Return the (X, Y) coordinate for the center point of the cell that contains the specified text.  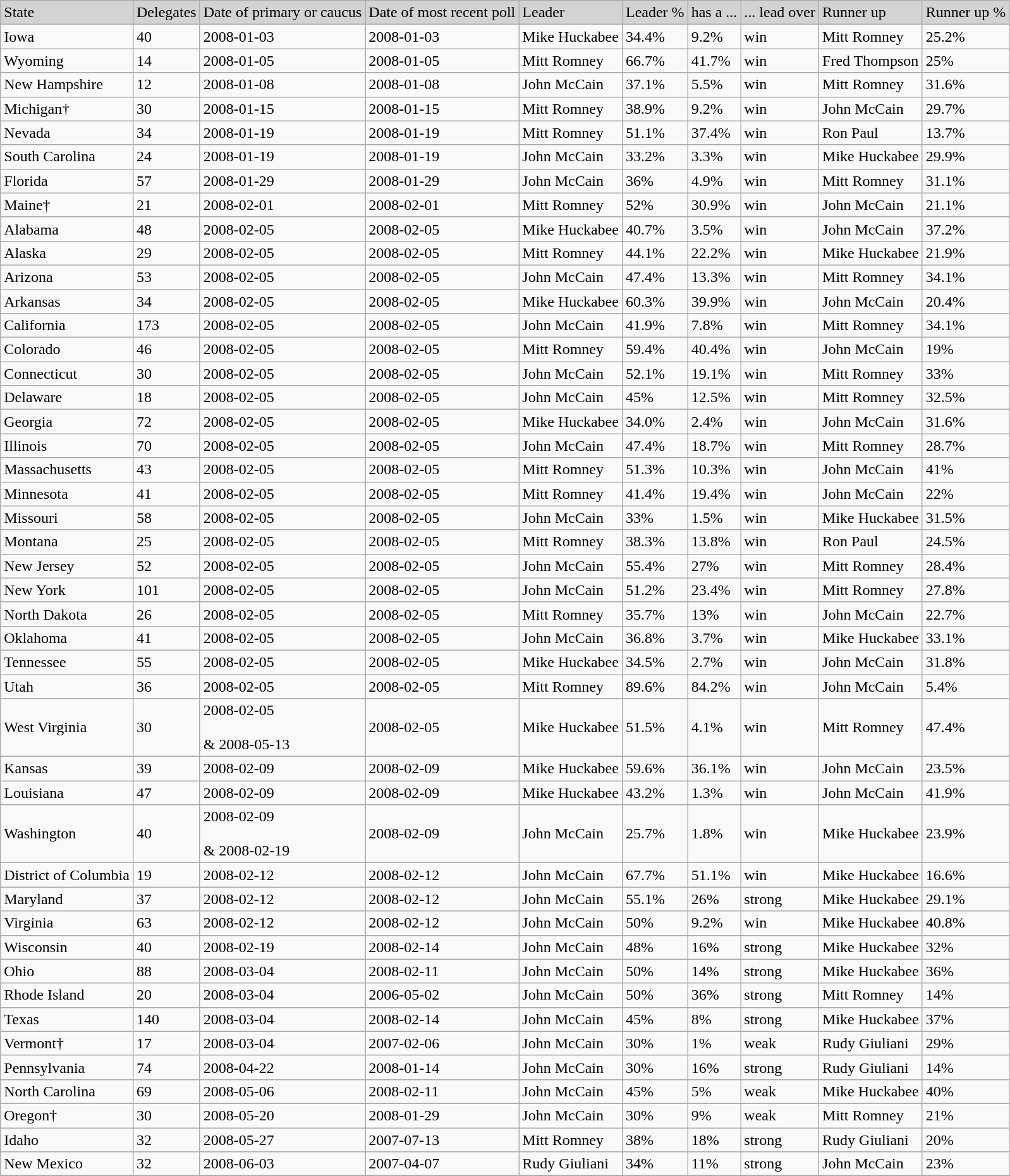
31.5% (966, 518)
Alaska (67, 253)
2008-02-19 (283, 947)
37.1% (655, 85)
3.7% (714, 638)
1.8% (714, 834)
41.4% (655, 494)
88 (166, 971)
26% (714, 899)
55.4% (655, 566)
Missouri (67, 518)
13.8% (714, 542)
32% (966, 947)
22.7% (966, 614)
22% (966, 494)
40% (966, 1091)
37.2% (966, 229)
20.4% (966, 302)
13.7% (966, 133)
34.4% (655, 37)
Idaho (67, 1140)
29% (966, 1043)
8% (714, 1019)
41.7% (714, 61)
Oregon† (67, 1115)
2007-04-07 (442, 1164)
37% (966, 1019)
74 (166, 1067)
41% (966, 470)
53 (166, 277)
44.1% (655, 253)
2008-01-14 (442, 1067)
2.7% (714, 662)
66.7% (655, 61)
Fred Thompson (871, 61)
18% (714, 1140)
57 (166, 181)
31.8% (966, 662)
10.3% (714, 470)
Wisconsin (67, 947)
Maryland (67, 899)
Illinois (67, 446)
13% (714, 614)
2006-05-02 (442, 995)
12.5% (714, 398)
29 (166, 253)
19 (166, 875)
has a ... (714, 13)
33.1% (966, 638)
173 (166, 326)
Leader (571, 13)
101 (166, 590)
38.9% (655, 109)
Ohio (67, 971)
New Mexico (67, 1164)
63 (166, 923)
2008-05-27 (283, 1140)
48 (166, 229)
21.1% (966, 205)
Massachusetts (67, 470)
9% (714, 1115)
Iowa (67, 37)
Washington (67, 834)
55 (166, 662)
29.1% (966, 899)
39 (166, 769)
Maine† (67, 205)
55.1% (655, 899)
40.7% (655, 229)
43.2% (655, 793)
40.4% (714, 350)
Tennessee (67, 662)
51.3% (655, 470)
51.5% (655, 728)
36 (166, 686)
North Dakota (67, 614)
19.1% (714, 374)
South Carolina (67, 157)
38.3% (655, 542)
4.9% (714, 181)
1% (714, 1043)
1.5% (714, 518)
Michigan† (67, 109)
67.7% (655, 875)
28.4% (966, 566)
Utah (67, 686)
24 (166, 157)
25.2% (966, 37)
2008-02-05& 2008-05-13 (283, 728)
25% (966, 61)
36.1% (714, 769)
California (67, 326)
31.1% (966, 181)
36.8% (655, 638)
5.5% (714, 85)
4.1% (714, 728)
29.7% (966, 109)
20% (966, 1140)
19.4% (714, 494)
48% (655, 947)
72 (166, 422)
1.3% (714, 793)
18.7% (714, 446)
Georgia (67, 422)
43 (166, 470)
Pennsylvania (67, 1067)
34.5% (655, 662)
26 (166, 614)
21.9% (966, 253)
140 (166, 1019)
7.8% (714, 326)
23.9% (966, 834)
33.2% (655, 157)
17 (166, 1043)
28.7% (966, 446)
39.9% (714, 302)
Kansas (67, 769)
32.5% (966, 398)
Date of most recent poll (442, 13)
89.6% (655, 686)
District of Columbia (67, 875)
27% (714, 566)
60.3% (655, 302)
2008-04-22 (283, 1067)
51.2% (655, 590)
16.6% (966, 875)
46 (166, 350)
70 (166, 446)
Vermont† (67, 1043)
Louisiana (67, 793)
40.8% (966, 923)
13.3% (714, 277)
Florida (67, 181)
Runner up % (966, 13)
34% (655, 1164)
Rhode Island (67, 995)
New Jersey (67, 566)
37 (166, 899)
Colorado (67, 350)
11% (714, 1164)
5.4% (966, 686)
47 (166, 793)
Connecticut (67, 374)
21 (166, 205)
29.9% (966, 157)
Nevada (67, 133)
25 (166, 542)
Date of primary or caucus (283, 13)
Oklahoma (67, 638)
59.4% (655, 350)
2007-07-13 (442, 1140)
23% (966, 1164)
Arizona (67, 277)
Runner up (871, 13)
21% (966, 1115)
New Hampshire (67, 85)
West Virginia (67, 728)
Wyoming (67, 61)
Leader % (655, 13)
2008-02-09& 2008-02-19 (283, 834)
84.2% (714, 686)
5% (714, 1091)
52 (166, 566)
30.9% (714, 205)
25.7% (655, 834)
14 (166, 61)
12 (166, 85)
23.5% (966, 769)
State (67, 13)
58 (166, 518)
Delaware (67, 398)
Alabama (67, 229)
2008-05-06 (283, 1091)
Minnesota (67, 494)
New York (67, 590)
... lead over (780, 13)
24.5% (966, 542)
20 (166, 995)
2008-06-03 (283, 1164)
22.2% (714, 253)
18 (166, 398)
3.3% (714, 157)
35.7% (655, 614)
38% (655, 1140)
2008-05-20 (283, 1115)
52% (655, 205)
52.1% (655, 374)
19% (966, 350)
3.5% (714, 229)
59.6% (655, 769)
Texas (67, 1019)
Virginia (67, 923)
23.4% (714, 590)
Arkansas (67, 302)
2007-02-06 (442, 1043)
69 (166, 1091)
Montana (67, 542)
North Carolina (67, 1091)
34.0% (655, 422)
27.8% (966, 590)
37.4% (714, 133)
Delegates (166, 13)
2.4% (714, 422)
